Capture the cell that displays the provided text and extract its [X, Y] central coordinate. 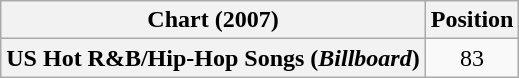
Position [472, 20]
83 [472, 58]
US Hot R&B/Hip-Hop Songs (Billboard) [213, 58]
Chart (2007) [213, 20]
